For the text-containing cell, return its midpoint in [x, y] coordinate format. 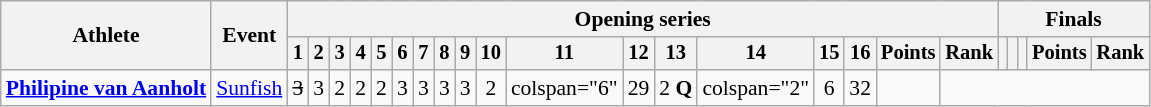
4 [360, 54]
7 [424, 54]
Sunfish [249, 88]
Philipine van Aanholt [106, 88]
9 [466, 54]
32 [860, 88]
15 [829, 54]
Opening series [642, 19]
5 [382, 54]
1 [298, 54]
colspan="6" [564, 88]
2 Q [676, 88]
colspan="2" [756, 88]
10 [491, 54]
11 [564, 54]
29 [639, 88]
Event [249, 36]
8 [444, 54]
13 [676, 54]
Finals [1074, 19]
Athlete [106, 36]
12 [639, 54]
16 [860, 54]
14 [756, 54]
